Pinpoint the cell where the given text exists, returning its (X, Y) midpoint coordinate. 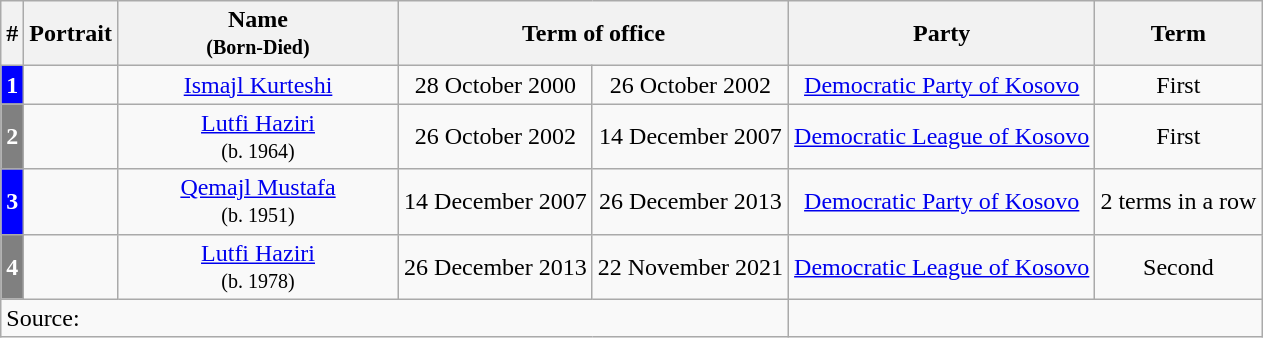
Name(Born-Died) (258, 34)
Party (942, 34)
3 (12, 202)
4 (12, 266)
2 (12, 136)
2 terms in a row (1178, 202)
28 October 2000 (496, 85)
22 November 2021 (690, 266)
Lutfi Haziri(b. 1964) (258, 136)
Portrait (71, 34)
Second (1178, 266)
Term (1178, 34)
# (12, 34)
Lutfi Haziri(b. 1978) (258, 266)
1 (12, 85)
Ismajl Kurteshi (258, 85)
Term of office (594, 34)
Source: (395, 318)
Qemajl Mustafa(b. 1951) (258, 202)
